From the cell containing the given text, extract its center point as (X, Y) coordinate. 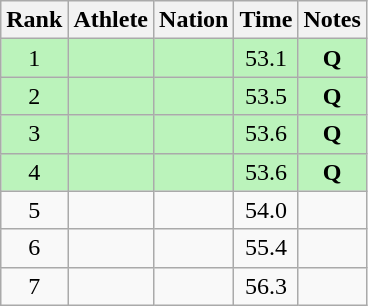
55.4 (266, 248)
5 (34, 210)
6 (34, 248)
54.0 (266, 210)
Time (266, 20)
4 (34, 172)
Athlete (111, 20)
53.5 (266, 96)
7 (34, 286)
Notes (332, 20)
Rank (34, 20)
3 (34, 134)
53.1 (266, 58)
1 (34, 58)
56.3 (266, 286)
2 (34, 96)
Nation (194, 20)
